Return (X, Y) of the center of cell containing provided text 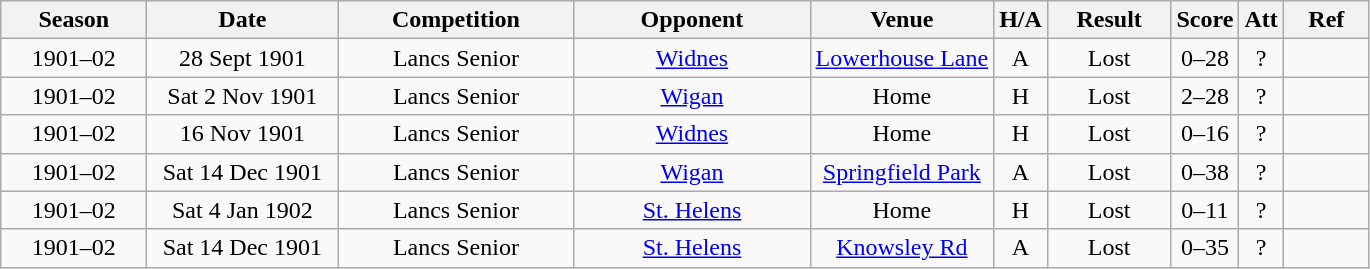
Sat 2 Nov 1901 (242, 96)
Knowsley Rd (902, 248)
Season (74, 20)
Lowerhouse Lane (902, 58)
0–11 (1205, 210)
28 Sept 1901 (242, 58)
Competition (456, 20)
Sat 4 Jan 1902 (242, 210)
Opponent (692, 20)
0–28 (1205, 58)
H/A (1021, 20)
Venue (902, 20)
0–35 (1205, 248)
Result (1109, 20)
Date (242, 20)
Ref (1326, 20)
2–28 (1205, 96)
16 Nov 1901 (242, 134)
Springfield Park (902, 172)
0–38 (1205, 172)
Score (1205, 20)
Att (1261, 20)
0–16 (1205, 134)
